Provide the [x, y] coordinate of the cell's center where the given text is located.  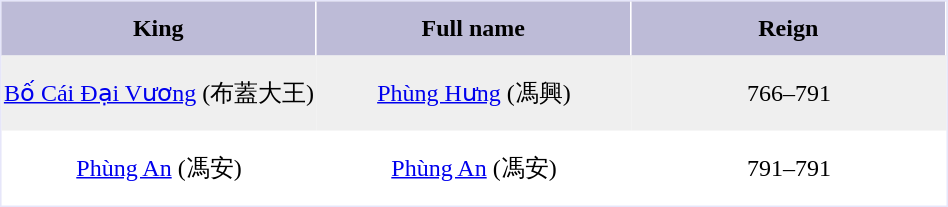
King [160, 29]
791–791 [790, 168]
766–791 [790, 94]
Phùng Hưng (馮興) [474, 94]
Bố Cái Đại Vương (布蓋大王) [160, 94]
Reign [790, 29]
Full name [474, 29]
